Extract the (X, Y) coordinate from the center of the cell holding the provided text.  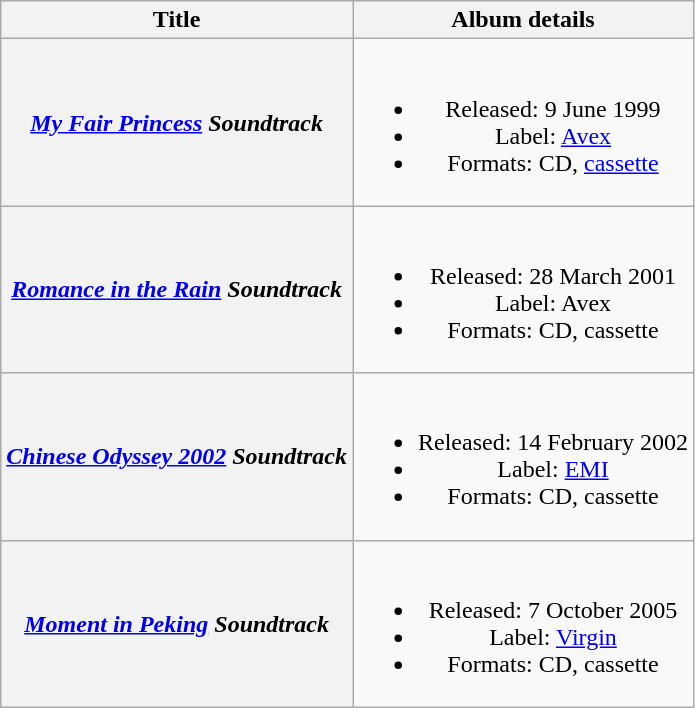
Released: 28 March 2001Label: AvexFormats: CD, cassette (522, 290)
Released: 14 February 2002Label: EMIFormats: CD, cassette (522, 456)
Released: 7 October 2005Label: VirginFormats: CD, cassette (522, 624)
Chinese Odyssey 2002 Soundtrack (177, 456)
Title (177, 20)
Moment in Peking Soundtrack (177, 624)
Album details (522, 20)
My Fair Princess Soundtrack (177, 122)
Romance in the Rain Soundtrack (177, 290)
Released: 9 June 1999Label: AvexFormats: CD, cassette (522, 122)
